Locate the cell with the specified text and output its [X, Y] center coordinate. 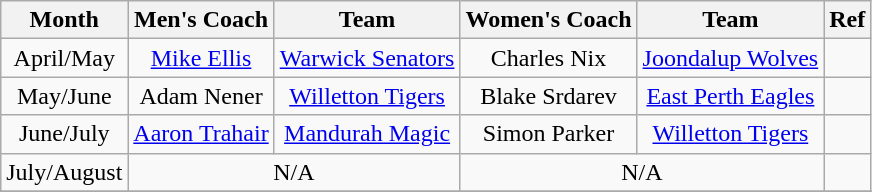
Men's Coach [201, 20]
Simon Parker [548, 134]
Warwick Senators [367, 58]
Joondalup Wolves [730, 58]
Adam Nener [201, 96]
July/August [64, 172]
Mike Ellis [201, 58]
Mandurah Magic [367, 134]
East Perth Eagles [730, 96]
Women's Coach [548, 20]
Aaron Trahair [201, 134]
April/May [64, 58]
May/June [64, 96]
Charles Nix [548, 58]
Blake Srdarev [548, 96]
June/July [64, 134]
Month [64, 20]
Ref [848, 20]
